Locate the cell with the specified text and output its [X, Y] center coordinate. 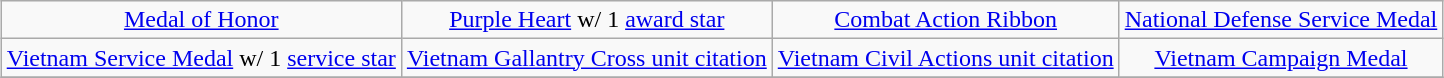
Vietnam Service Medal w/ 1 service star [201, 58]
Vietnam Gallantry Cross unit citation [586, 58]
Medal of Honor [201, 20]
National Defense Service Medal [1281, 20]
Vietnam Civil Actions unit citation [946, 58]
Combat Action Ribbon [946, 20]
Vietnam Campaign Medal [1281, 58]
Purple Heart w/ 1 award star [586, 20]
